Determine the [x, y] coordinate at the center of the cell enclosing the given text.  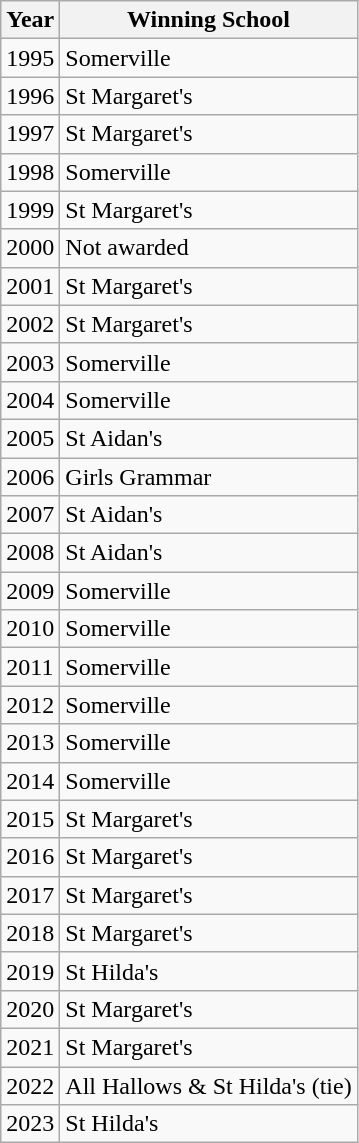
1998 [30, 172]
2010 [30, 629]
2011 [30, 667]
Year [30, 20]
2018 [30, 933]
2020 [30, 1009]
Girls Grammar [208, 477]
2022 [30, 1085]
2023 [30, 1124]
2005 [30, 438]
2001 [30, 286]
2019 [30, 971]
2000 [30, 248]
Not awarded [208, 248]
Winning School [208, 20]
2012 [30, 705]
1996 [30, 96]
2014 [30, 781]
2006 [30, 477]
All Hallows & St Hilda's (tie) [208, 1085]
1999 [30, 210]
2009 [30, 591]
2016 [30, 857]
2004 [30, 400]
2007 [30, 515]
1995 [30, 58]
2021 [30, 1047]
2015 [30, 819]
2008 [30, 553]
2013 [30, 743]
1997 [30, 134]
2017 [30, 895]
2003 [30, 362]
2002 [30, 324]
